Output the (X, Y) coordinate of the center of the cell containing the given text.  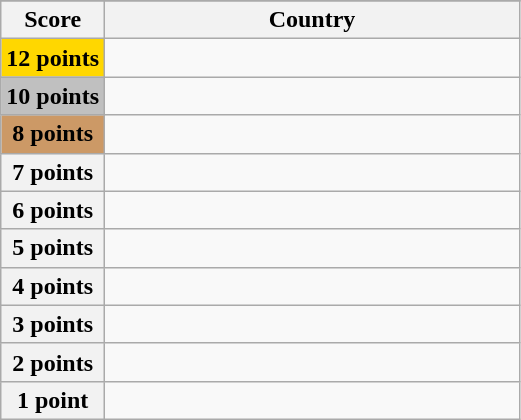
12 points (53, 58)
4 points (53, 286)
8 points (53, 134)
5 points (53, 248)
10 points (53, 96)
Score (53, 20)
Country (312, 20)
2 points (53, 362)
3 points (53, 324)
6 points (53, 210)
7 points (53, 172)
1 point (53, 400)
